Detect which cell encompasses the target text, then output its [X, Y] center coordinate. 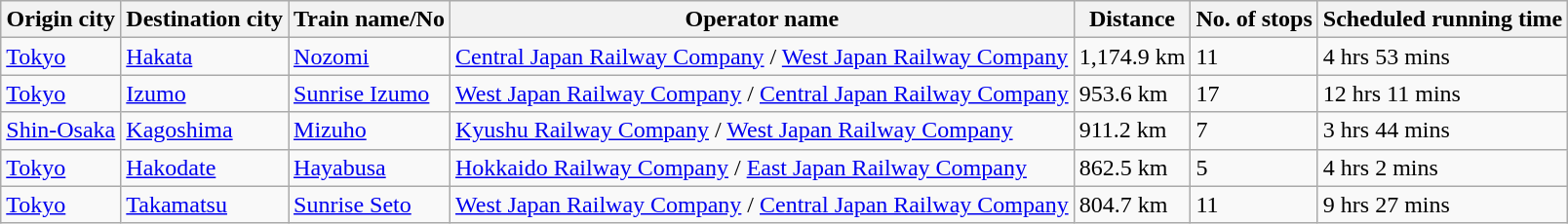
Scheduled running time [1442, 19]
Izumo [205, 93]
862.5 km [1132, 168]
Hakata [205, 56]
5 [1254, 168]
Shin-Osaka [60, 131]
953.6 km [1132, 93]
17 [1254, 93]
4 hrs 53 mins [1442, 56]
Hakodate [205, 168]
Hokkaido Railway Company / East Japan Railway Company [762, 168]
Operator name [762, 19]
Mizuho [370, 131]
911.2 km [1132, 131]
Origin city [60, 19]
Hayabusa [370, 168]
7 [1254, 131]
No. of stops [1254, 19]
Takamatsu [205, 205]
3 hrs 44 mins [1442, 131]
Train name/No [370, 19]
4 hrs 2 mins [1442, 168]
Sunrise Izumo [370, 93]
1,174.9 km [1132, 56]
Distance [1132, 19]
Kyushu Railway Company / West Japan Railway Company [762, 131]
Nozomi [370, 56]
Destination city [205, 19]
Central Japan Railway Company / West Japan Railway Company [762, 56]
12 hrs 11 mins [1442, 93]
Sunrise Seto [370, 205]
Kagoshima [205, 131]
804.7 km [1132, 205]
9 hrs 27 mins [1442, 205]
